Provide the (X, Y) coordinate of the cell's center where the given text is located.  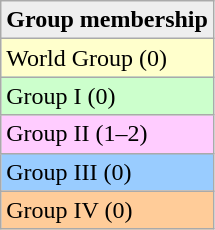
Group I (0) (108, 96)
Group III (0) (108, 172)
Group II (1–2) (108, 134)
Group membership (108, 20)
Group IV (0) (108, 210)
World Group (0) (108, 58)
